Extract the (X, Y) coordinate from the center of the cell holding the provided text.  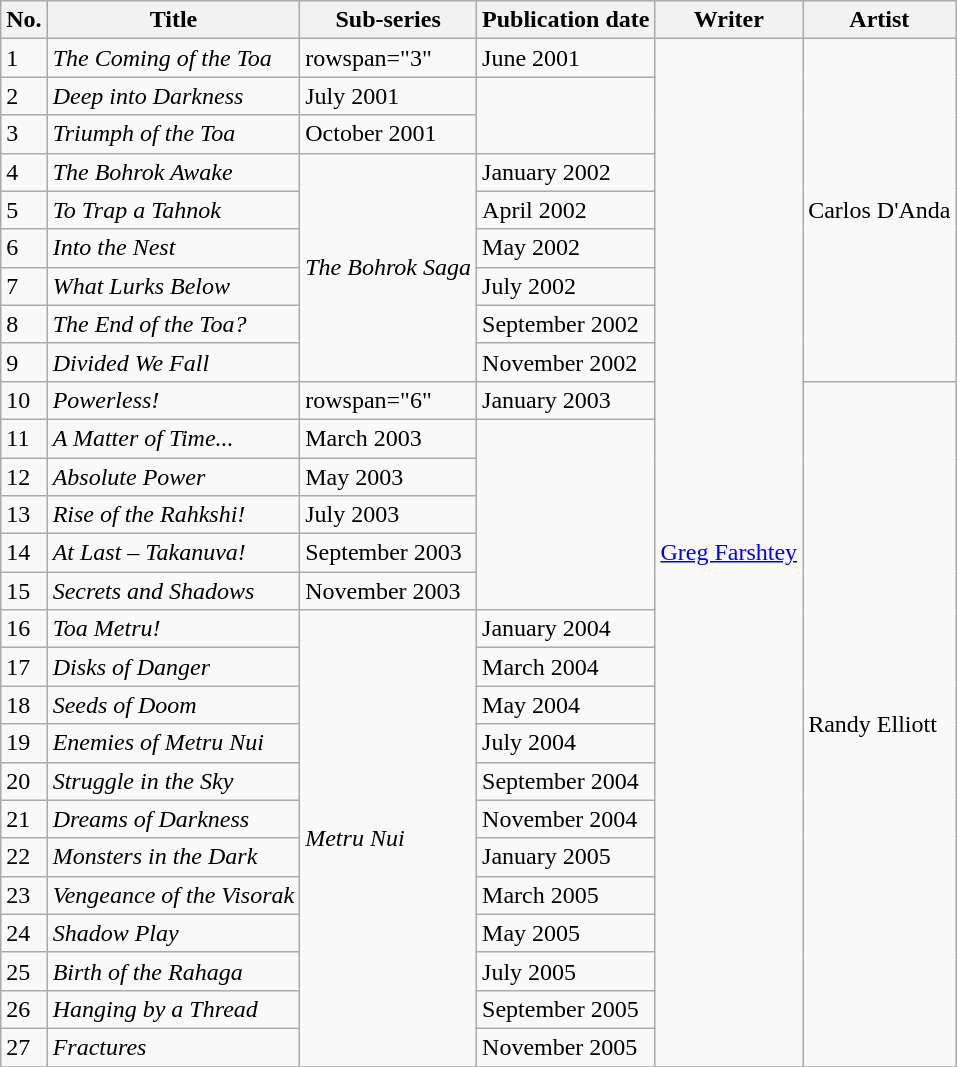
September 2002 (566, 324)
July 2004 (566, 743)
November 2002 (566, 362)
12 (24, 477)
Fractures (174, 1047)
No. (24, 20)
Birth of the Rahaga (174, 971)
26 (24, 1009)
Secrets and Shadows (174, 591)
September 2004 (566, 781)
September 2003 (388, 553)
Vengeance of the Visorak (174, 895)
May 2005 (566, 933)
January 2004 (566, 629)
rowspan="3" (388, 58)
11 (24, 438)
November 2004 (566, 819)
7 (24, 286)
2 (24, 96)
November 2003 (388, 591)
14 (24, 553)
July 2001 (388, 96)
November 2005 (566, 1047)
Publication date (566, 20)
What Lurks Below (174, 286)
15 (24, 591)
1 (24, 58)
Powerless! (174, 400)
Absolute Power (174, 477)
A Matter of Time... (174, 438)
Hanging by a Thread (174, 1009)
24 (24, 933)
July 2005 (566, 971)
25 (24, 971)
Metru Nui (388, 838)
Shadow Play (174, 933)
18 (24, 705)
20 (24, 781)
19 (24, 743)
17 (24, 667)
The End of the Toa? (174, 324)
23 (24, 895)
January 2002 (566, 172)
Enemies of Metru Nui (174, 743)
Artist (880, 20)
October 2001 (388, 134)
Writer (729, 20)
Struggle in the Sky (174, 781)
9 (24, 362)
Title (174, 20)
The Bohrok Saga (388, 267)
May 2003 (388, 477)
Deep into Darkness (174, 96)
January 2005 (566, 857)
Seeds of Doom (174, 705)
May 2002 (566, 248)
22 (24, 857)
At Last – Takanuva! (174, 553)
Disks of Danger (174, 667)
21 (24, 819)
July 2002 (566, 286)
Divided We Fall (174, 362)
16 (24, 629)
To Trap a Tahnok (174, 210)
March 2003 (388, 438)
5 (24, 210)
Into the Nest (174, 248)
6 (24, 248)
January 2003 (566, 400)
June 2001 (566, 58)
September 2005 (566, 1009)
July 2003 (388, 515)
Greg Farshtey (729, 553)
Carlos D'Anda (880, 210)
13 (24, 515)
Dreams of Darkness (174, 819)
8 (24, 324)
May 2004 (566, 705)
10 (24, 400)
27 (24, 1047)
March 2004 (566, 667)
April 2002 (566, 210)
Sub-series (388, 20)
Toa Metru! (174, 629)
Monsters in the Dark (174, 857)
Randy Elliott (880, 724)
The Coming of the Toa (174, 58)
The Bohrok Awake (174, 172)
Triumph of the Toa (174, 134)
rowspan="6" (388, 400)
March 2005 (566, 895)
4 (24, 172)
3 (24, 134)
Rise of the Rahkshi! (174, 515)
